Detect which cell encompasses the target text, then output its [x, y] center coordinate. 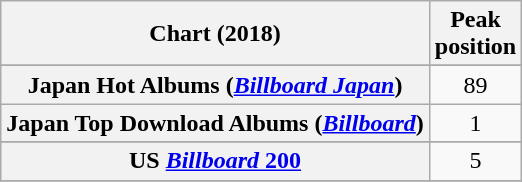
89 [475, 85]
Peakposition [475, 34]
1 [475, 123]
Japan Hot Albums (Billboard Japan) [216, 85]
5 [475, 161]
US Billboard 200 [216, 161]
Chart (2018) [216, 34]
Japan Top Download Albums (Billboard) [216, 123]
